Extract the (X, Y) coordinate from the center of the cell holding the provided text.  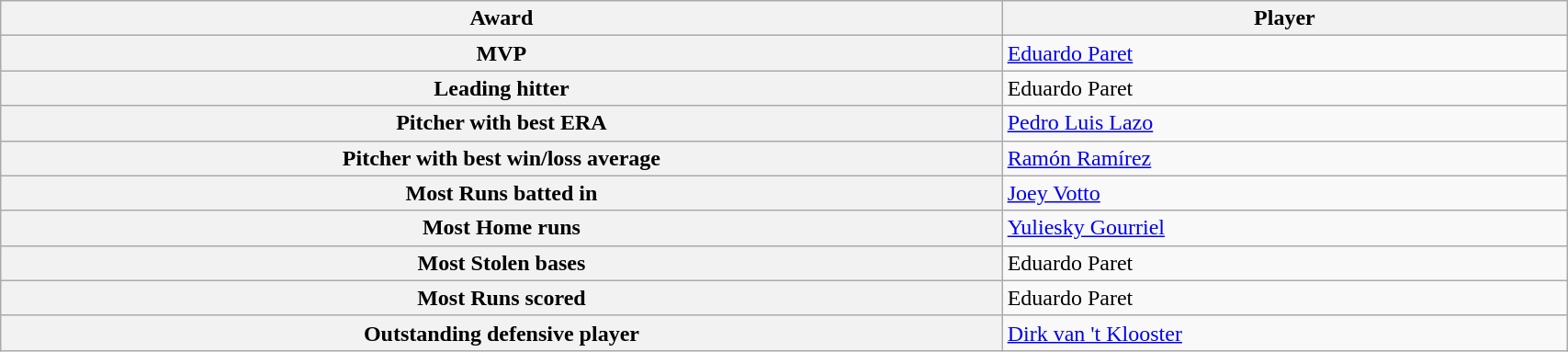
Yuliesky Gourriel (1284, 228)
MVP (502, 53)
Joey Votto (1284, 193)
Pedro Luis Lazo (1284, 123)
Leading hitter (502, 88)
Most Runs batted in (502, 193)
Pitcher with best ERA (502, 123)
Ramón Ramírez (1284, 158)
Pitcher with best win/loss average (502, 158)
Most Runs scored (502, 298)
Most Stolen bases (502, 263)
Most Home runs (502, 228)
Outstanding defensive player (502, 333)
Dirk van 't Klooster (1284, 333)
Award (502, 18)
Player (1284, 18)
